Find where the given text appears and provide that cell's center as (X, Y) coordinate. 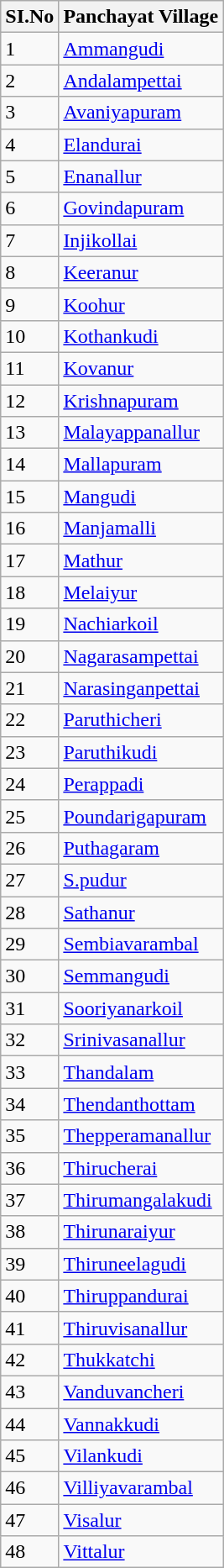
19 (30, 624)
48 (30, 1552)
4 (30, 145)
Andalampettai (141, 81)
10 (30, 336)
Enanallur (141, 176)
41 (30, 1328)
S.pudur (141, 880)
5 (30, 176)
Keeranur (141, 272)
Thirumangalakudi (141, 1200)
Thiruneelagudi (141, 1264)
Paruthikudi (141, 752)
21 (30, 688)
2 (30, 81)
39 (30, 1264)
Perappadi (141, 784)
Manjamalli (141, 529)
Mallapuram (141, 465)
Kovanur (141, 368)
27 (30, 880)
25 (30, 816)
Visalur (141, 1520)
Mathur (141, 560)
Vilankudi (141, 1456)
31 (30, 1008)
42 (30, 1360)
46 (30, 1488)
SI.No (30, 17)
14 (30, 465)
12 (30, 401)
Vanduvancheri (141, 1392)
36 (30, 1168)
Thirucherai (141, 1168)
Thepperamanallur (141, 1136)
Krishnapuram (141, 401)
45 (30, 1456)
8 (30, 272)
Thukkatchi (141, 1360)
Thandalam (141, 1072)
Poundarigapuram (141, 816)
Puthagaram (141, 848)
Sooriyanarkoil (141, 1008)
Vittalur (141, 1552)
Ammangudi (141, 49)
Malayappanallur (141, 433)
Mangudi (141, 497)
26 (30, 848)
13 (30, 433)
Elandurai (141, 145)
47 (30, 1520)
17 (30, 560)
7 (30, 240)
Sathanur (141, 912)
33 (30, 1072)
Thiruvisanallur (141, 1328)
22 (30, 720)
Vannakkudi (141, 1424)
30 (30, 976)
Koohur (141, 304)
1 (30, 49)
Thiruppandurai (141, 1296)
9 (30, 304)
11 (30, 368)
37 (30, 1200)
Avaniyapuram (141, 113)
44 (30, 1424)
15 (30, 497)
Nagarasampettai (141, 656)
Semmangudi (141, 976)
Thirunaraiyur (141, 1232)
Kothankudi (141, 336)
Thendanthottam (141, 1104)
3 (30, 113)
18 (30, 592)
32 (30, 1040)
34 (30, 1104)
38 (30, 1232)
23 (30, 752)
Govindapuram (141, 208)
Panchayat Village (141, 17)
Paruthicheri (141, 720)
28 (30, 912)
Melaiyur (141, 592)
16 (30, 529)
20 (30, 656)
Sembiavarambal (141, 944)
35 (30, 1136)
40 (30, 1296)
Narasinganpettai (141, 688)
29 (30, 944)
Nachiarkoil (141, 624)
Injikollai (141, 240)
Srinivasanallur (141, 1040)
6 (30, 208)
24 (30, 784)
Villiyavarambal (141, 1488)
43 (30, 1392)
